Find where the given text appears and provide that cell's center as [X, Y] coordinate. 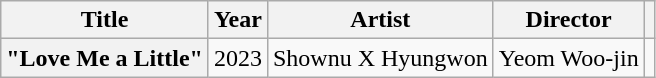
Director [568, 20]
Year [238, 20]
Shownu X Hyungwon [380, 58]
Title [105, 20]
Yeom Woo-jin [568, 58]
"Love Me a Little" [105, 58]
2023 [238, 58]
Artist [380, 20]
